Search for the cell housing the specified text and yield its [X, Y] center coordinate. 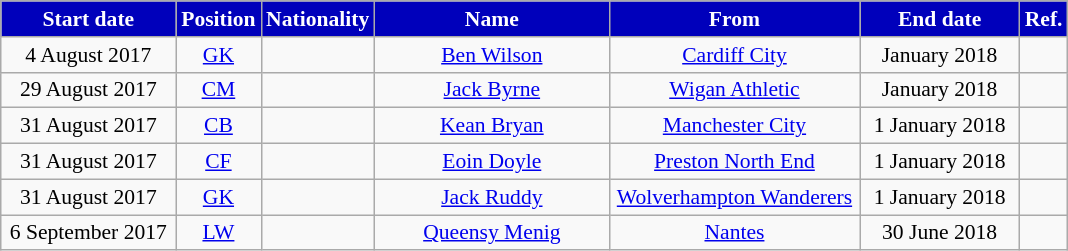
Nationality [318, 19]
Preston North End [734, 162]
Wigan Athletic [734, 90]
From [734, 19]
Kean Bryan [492, 126]
Wolverhampton Wanderers [734, 197]
Cardiff City [734, 55]
Manchester City [734, 126]
Eoin Doyle [492, 162]
Nantes [734, 233]
CF [218, 162]
CM [218, 90]
LW [218, 233]
Queensy Menig [492, 233]
CB [218, 126]
6 September 2017 [88, 233]
Start date [88, 19]
30 June 2018 [940, 233]
End date [940, 19]
Name [492, 19]
Ref. [1044, 19]
Position [218, 19]
Jack Ruddy [492, 197]
4 August 2017 [88, 55]
Ben Wilson [492, 55]
29 August 2017 [88, 90]
Jack Byrne [492, 90]
